Return (X, Y) of the center of cell containing provided text 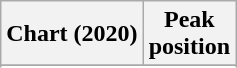
Chart (2020) (72, 34)
Peakposition (189, 34)
